Scan for the cell matching the given text and deliver its [X, Y] coordinate at center. 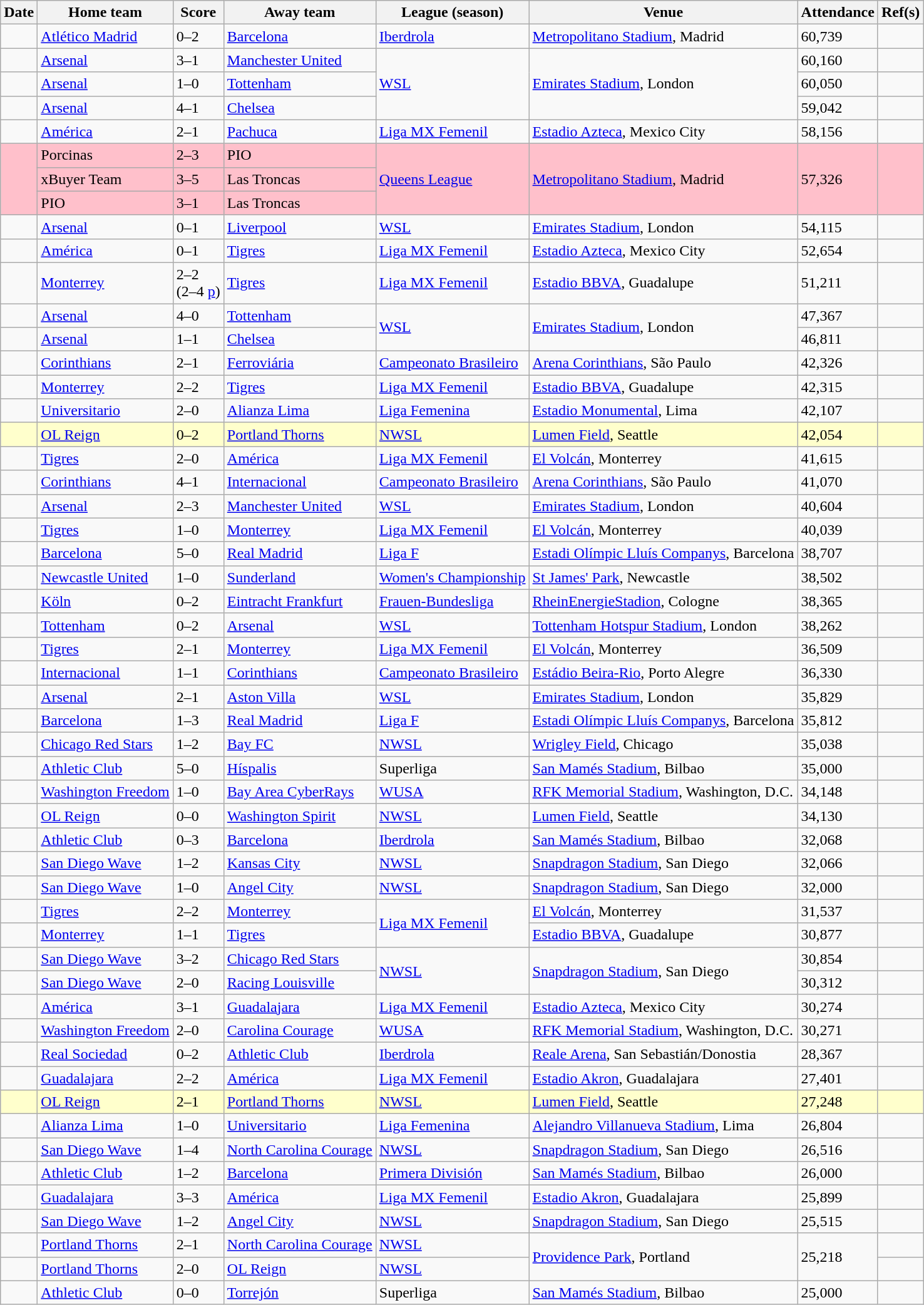
Queens League [452, 179]
34,148 [838, 792]
60,160 [838, 60]
Tottenham Hotspur Stadium, London [664, 625]
Ref(s) [900, 13]
St James' Park, Newcastle [664, 577]
38,502 [838, 577]
42,107 [838, 411]
Porcinas [105, 155]
58,156 [838, 132]
Real Sociedad [105, 1054]
28,367 [838, 1054]
Kansas City [299, 864]
30,271 [838, 1030]
RheinEnergieStadion, Cologne [664, 601]
25,515 [838, 1221]
Alejandro Villanueva Stadium, Lima [664, 1126]
1–3 [198, 721]
36,509 [838, 649]
42,054 [838, 435]
38,365 [838, 601]
Date [19, 13]
32,066 [838, 864]
36,330 [838, 673]
27,401 [838, 1078]
3–2 [198, 959]
Estadio Monumental, Lima [664, 411]
35,812 [838, 721]
41,070 [838, 482]
Carolina Courage [299, 1030]
Aston Villa [299, 697]
Estádio Beira-Rio, Porto Alegre [664, 673]
59,042 [838, 108]
54,115 [838, 227]
40,039 [838, 530]
xBuyer Team [105, 179]
Attendance [838, 13]
Frauen-Bundesliga [452, 601]
31,537 [838, 911]
Pachuca [299, 132]
Ferroviária [299, 363]
25,218 [838, 1257]
42,315 [838, 387]
32,068 [838, 840]
1–4 [198, 1150]
32,000 [838, 887]
35,038 [838, 745]
Sunderland [299, 577]
34,130 [838, 816]
30,312 [838, 983]
51,211 [838, 283]
52,654 [838, 250]
Bay Area CyberRays [299, 792]
Torrejón [299, 1292]
46,811 [838, 339]
30,854 [838, 959]
26,804 [838, 1126]
25,000 [838, 1292]
Eintracht Frankfurt [299, 601]
Score [198, 13]
Racing Louisville [299, 983]
Köln [105, 601]
Women's Championship [452, 577]
57,326 [838, 179]
60,739 [838, 36]
Providence Park, Portland [664, 1257]
47,367 [838, 315]
Bay FC [299, 745]
Atlético Madrid [105, 36]
38,707 [838, 554]
Away team [299, 13]
Newcastle United [105, 577]
38,262 [838, 625]
26,000 [838, 1173]
42,326 [838, 363]
30,877 [838, 935]
3–3 [198, 1197]
2–2 (2–4 p) [198, 283]
4–0 [198, 315]
Liverpool [299, 227]
Home team [105, 13]
Reale Arena, San Sebastián/Donostia [664, 1054]
3–5 [198, 179]
0–3 [198, 840]
26,516 [838, 1150]
Washington Spirit [299, 816]
Venue [664, 13]
25,899 [838, 1197]
27,248 [838, 1102]
League (season) [452, 13]
60,050 [838, 84]
Wrigley Field, Chicago [664, 745]
30,274 [838, 1006]
35,829 [838, 697]
Híspalis [299, 768]
Primera División [452, 1173]
41,615 [838, 458]
35,000 [838, 768]
40,604 [838, 506]
